Search for the cell housing the specified text and yield its [X, Y] center coordinate. 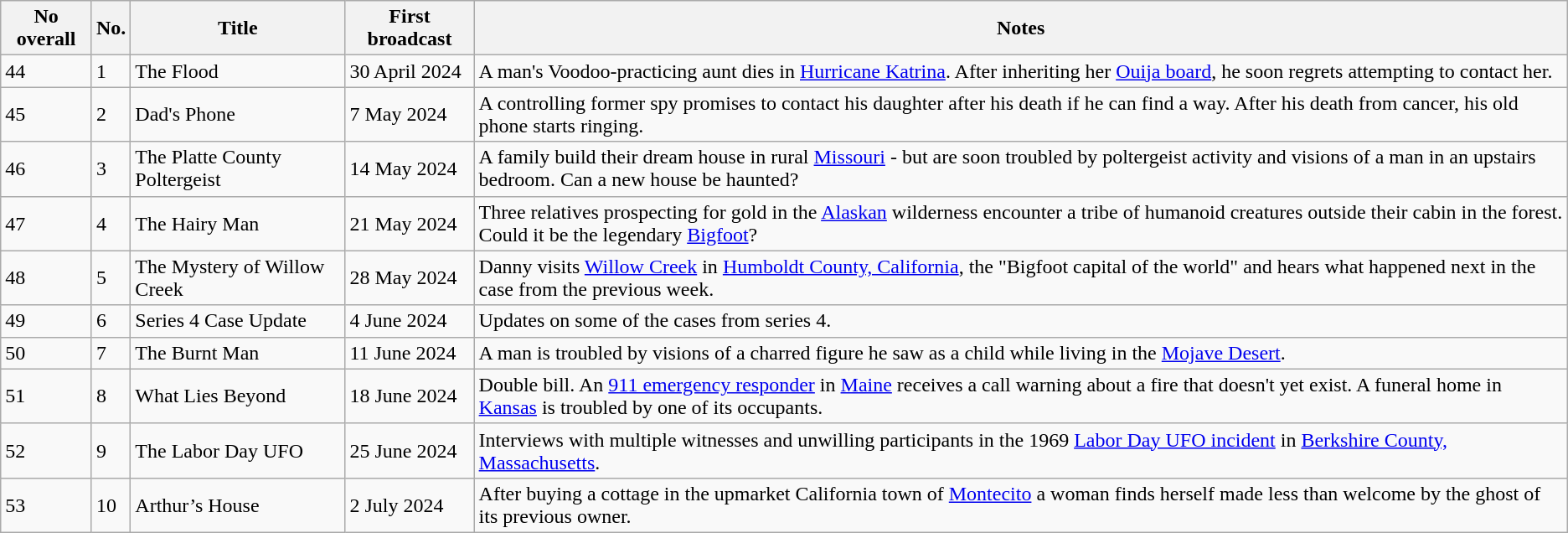
7 May 2024 [410, 114]
50 [47, 353]
The Platte County Poltergeist [238, 169]
10 [111, 505]
6 [111, 321]
52 [47, 451]
Arthur’s House [238, 505]
Series 4 Case Update [238, 321]
51 [47, 396]
Notes [1020, 28]
First broadcast [410, 28]
4 [111, 223]
Interviews with multiple witnesses and unwilling participants in the 1969 Labor Day UFO incident in Berkshire County, Massachusetts. [1020, 451]
What Lies Beyond [238, 396]
2 July 2024 [410, 505]
21 May 2024 [410, 223]
25 June 2024 [410, 451]
2 [111, 114]
Title [238, 28]
Dad's Phone [238, 114]
18 June 2024 [410, 396]
The Mystery of Willow Creek [238, 278]
49 [47, 321]
A man is troubled by visions of a charred figure he saw as a child while living in the Mojave Desert. [1020, 353]
A man's Voodoo-practicing aunt dies in Hurricane Katrina. After inheriting her Ouija board, he soon regrets attempting to contact her. [1020, 71]
53 [47, 505]
7 [111, 353]
The Burnt Man [238, 353]
47 [47, 223]
The Hairy Man [238, 223]
After buying a cottage in the upmarket California town of Montecito a woman finds herself made less than welcome by the ghost of its previous owner. [1020, 505]
The Labor Day UFO [238, 451]
11 June 2024 [410, 353]
3 [111, 169]
The Flood [238, 71]
28 May 2024 [410, 278]
No overall [47, 28]
1 [111, 71]
45 [47, 114]
No. [111, 28]
5 [111, 278]
Updates on some of the cases from series 4. [1020, 321]
46 [47, 169]
4 June 2024 [410, 321]
9 [111, 451]
8 [111, 396]
44 [47, 71]
14 May 2024 [410, 169]
30 April 2024 [410, 71]
48 [47, 278]
